Determine the (X, Y) coordinate at the center of the cell enclosing the given text.  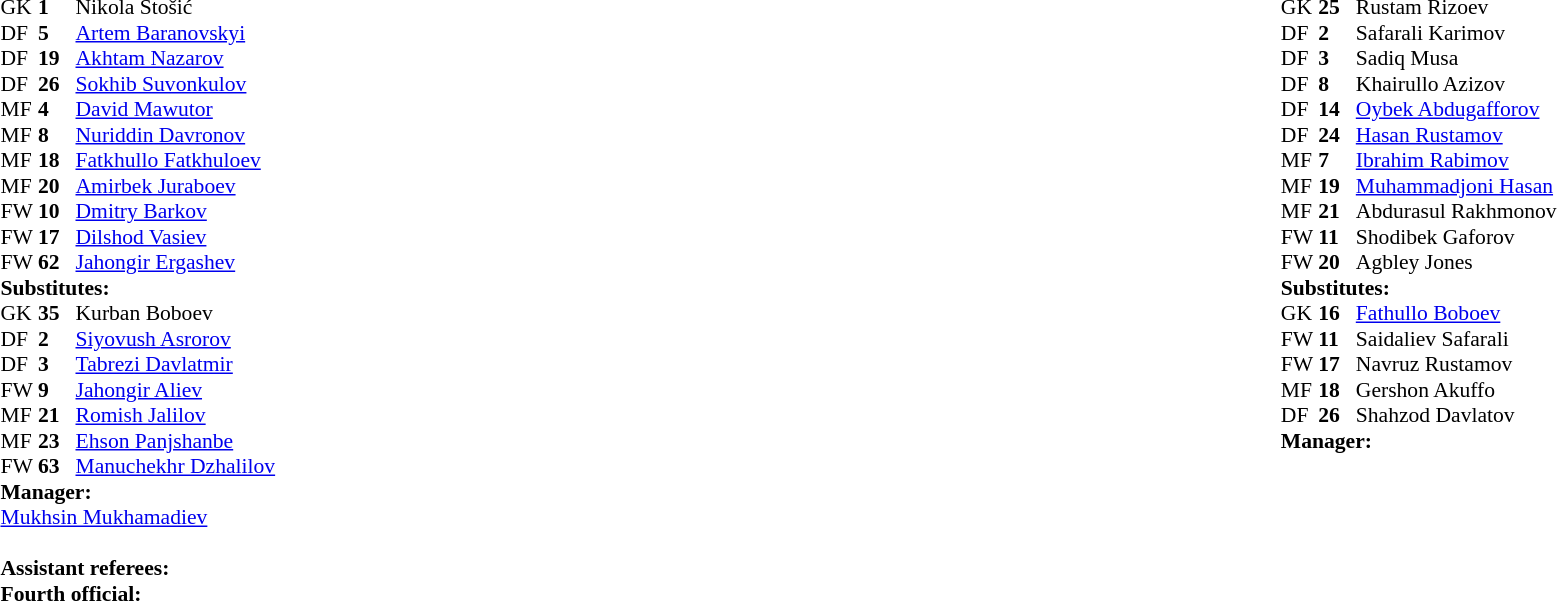
Shodibek Gaforov (1456, 237)
24 (1337, 135)
Jahongir Ergashev (176, 263)
Tabrezi Davlatmir (176, 365)
63 (57, 467)
Muhammadjoni Hasan (1456, 186)
Gershon Akuffo (1456, 390)
Sokhib Suvonkulov (176, 84)
Dilshod Vasiev (176, 237)
Saidaliev Safarali (1456, 339)
Jahongir Aliev (176, 390)
Navruz Rustamov (1456, 365)
Manuchekhr Dzhalilov (176, 467)
Artem Baranovskyi (176, 33)
Khairullo Azizov (1456, 84)
Ibrahim Rabimov (1456, 161)
16 (1337, 313)
Akhtam Nazarov (176, 59)
5 (57, 33)
Romish Jalilov (176, 415)
Kurban Boboev (176, 313)
35 (57, 313)
Safarali Karimov (1456, 33)
Agbley Jones (1456, 263)
Amirbek Juraboev (176, 186)
62 (57, 263)
Hasan Rustamov (1456, 135)
Nuriddin Davronov (176, 135)
Dmitry Barkov (176, 211)
David Mawutor (176, 109)
10 (57, 211)
Fathullo Boboev (1456, 313)
Shahzod Davlatov (1456, 415)
9 (57, 390)
Siyovush Asrorov (176, 339)
Sadiq Musa (1456, 59)
Fatkhullo Fatkhuloev (176, 161)
14 (1337, 109)
7 (1337, 161)
Ehson Panjshanbe (176, 441)
4 (57, 109)
Abdurasul Rakhmonov (1456, 211)
Oybek Abdugafforov (1456, 109)
23 (57, 441)
